For the text-containing cell, return its midpoint in [X, Y] coordinate format. 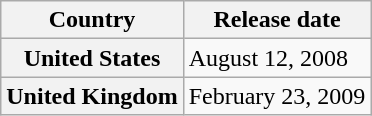
Country [92, 20]
February 23, 2009 [277, 96]
Release date [277, 20]
United States [92, 58]
United Kingdom [92, 96]
August 12, 2008 [277, 58]
